Return (X, Y) of the center of cell containing provided text 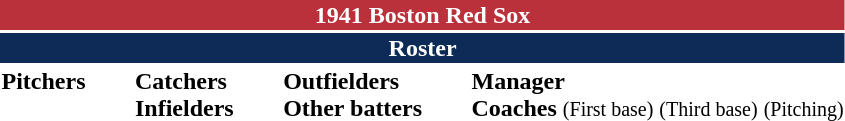
Roster (422, 48)
1941 Boston Red Sox (422, 15)
